Detect which cell encompasses the target text, then output its [X, Y] center coordinate. 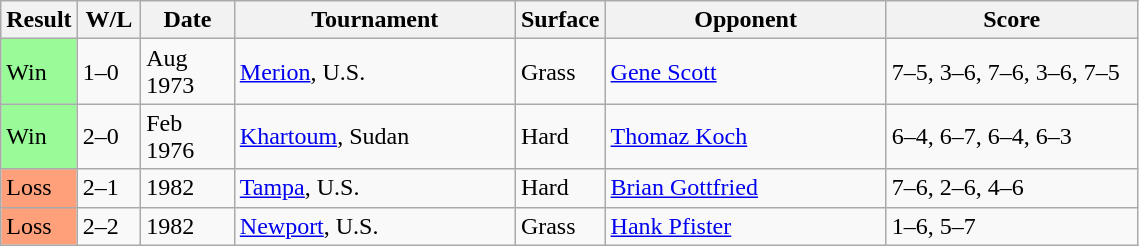
1–0 [109, 72]
Feb 1976 [188, 136]
Brian Gottfried [746, 188]
2–2 [109, 226]
Opponent [746, 20]
1–6, 5–7 [1012, 226]
Khartoum, Sudan [374, 136]
Thomaz Koch [746, 136]
2–0 [109, 136]
Date [188, 20]
Hank Pfister [746, 226]
2–1 [109, 188]
W/L [109, 20]
Tampa, U.S. [374, 188]
Score [1012, 20]
Aug 1973 [188, 72]
7–5, 3–6, 7–6, 3–6, 7–5 [1012, 72]
Newport, U.S. [374, 226]
Result [39, 20]
7–6, 2–6, 4–6 [1012, 188]
Merion, U.S. [374, 72]
Gene Scott [746, 72]
Surface [560, 20]
6–4, 6–7, 6–4, 6–3 [1012, 136]
Tournament [374, 20]
